Detect which cell encompasses the target text, then output its [x, y] center coordinate. 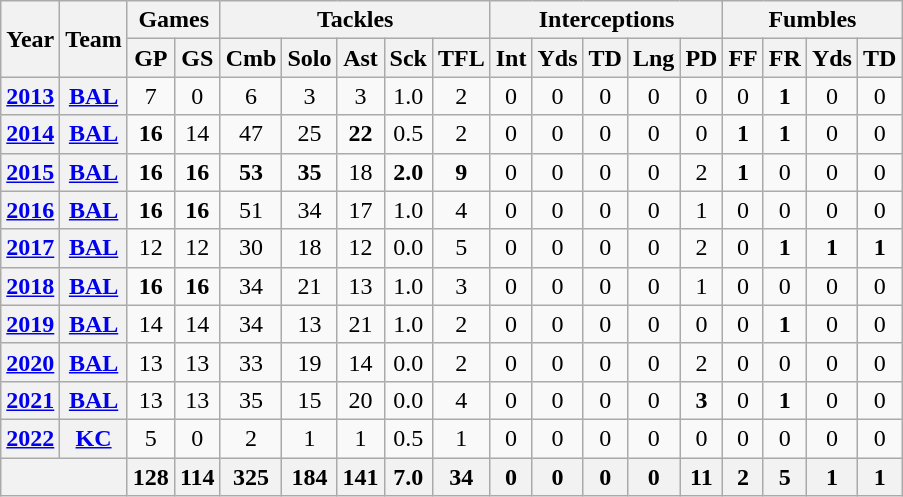
20 [360, 400]
Ast [360, 58]
47 [251, 134]
2021 [30, 400]
15 [310, 400]
2019 [30, 324]
2.0 [408, 172]
2020 [30, 362]
9 [461, 172]
25 [310, 134]
6 [251, 96]
KC [94, 438]
2015 [30, 172]
325 [251, 477]
17 [360, 210]
GP [150, 58]
114 [197, 477]
Cmb [251, 58]
Fumbles [812, 20]
128 [150, 477]
PD [702, 58]
2018 [30, 286]
FF [743, 58]
2013 [30, 96]
2016 [30, 210]
Lng [653, 58]
Year [30, 39]
2017 [30, 248]
FR [784, 58]
Sck [408, 58]
33 [251, 362]
184 [310, 477]
Solo [310, 58]
2022 [30, 438]
7 [150, 96]
Tackles [355, 20]
TFL [461, 58]
53 [251, 172]
GS [197, 58]
22 [360, 134]
141 [360, 477]
11 [702, 477]
19 [310, 362]
2014 [30, 134]
51 [251, 210]
30 [251, 248]
Interceptions [606, 20]
Games [174, 20]
7.0 [408, 477]
Team [94, 39]
Int [511, 58]
